Extract the (x, y) coordinate from the center of the cell holding the provided text.  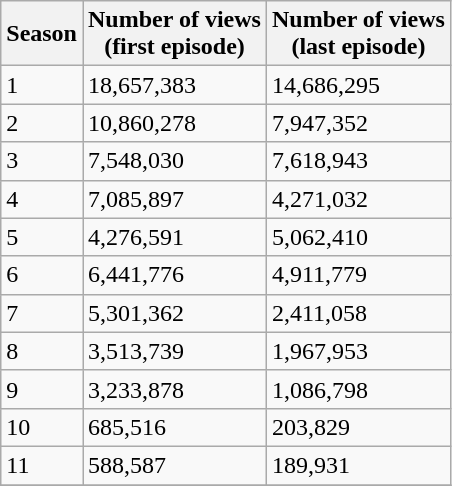
5,062,410 (358, 237)
5 (42, 237)
2 (42, 123)
203,829 (358, 427)
588,587 (174, 465)
9 (42, 389)
Number of views(first episode) (174, 34)
7 (42, 313)
4,276,591 (174, 237)
3,233,878 (174, 389)
2,411,058 (358, 313)
4 (42, 199)
1,086,798 (358, 389)
7,947,352 (358, 123)
6,441,776 (174, 275)
7,548,030 (174, 161)
18,657,383 (174, 85)
685,516 (174, 427)
1 (42, 85)
11 (42, 465)
7,085,897 (174, 199)
6 (42, 275)
1,967,953 (358, 351)
10,860,278 (174, 123)
4,911,779 (358, 275)
189,931 (358, 465)
4,271,032 (358, 199)
8 (42, 351)
10 (42, 427)
7,618,943 (358, 161)
Season (42, 34)
Number of views(last episode) (358, 34)
5,301,362 (174, 313)
3,513,739 (174, 351)
3 (42, 161)
14,686,295 (358, 85)
